Pinpoint the cell where the given text exists, returning its [x, y] midpoint coordinate. 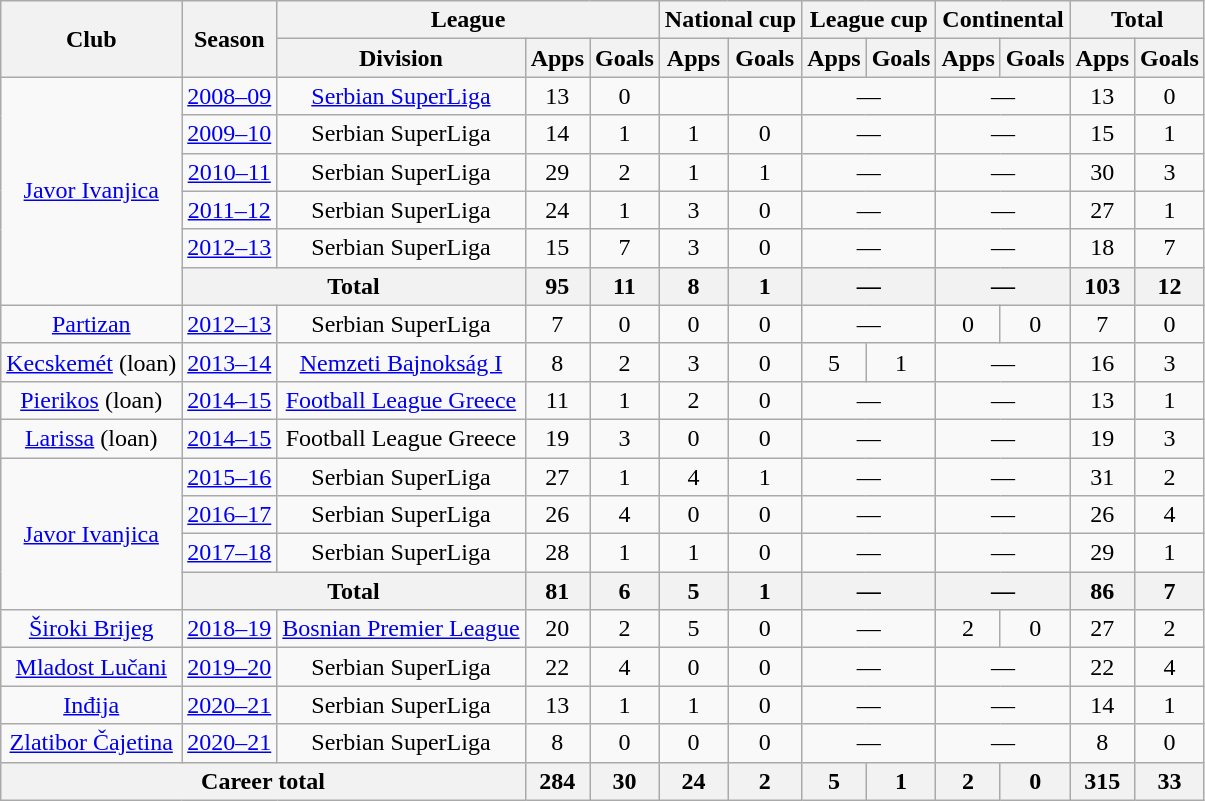
81 [557, 591]
Kecskemét (loan) [92, 362]
33 [1170, 781]
2013–14 [230, 362]
Career total [263, 781]
Zlatibor Čajetina [92, 743]
2016–17 [230, 515]
18 [1102, 248]
League [468, 20]
31 [1102, 477]
Mladost Lučani [92, 667]
Pierikos (loan) [92, 400]
2008–09 [230, 96]
2019–20 [230, 667]
2011–12 [230, 210]
Nemzeti Bajnokság I [401, 362]
Inđija [92, 705]
Season [230, 39]
315 [1102, 781]
6 [625, 591]
Široki Brijeg [92, 629]
284 [557, 781]
28 [557, 553]
2010–11 [230, 172]
National cup [730, 20]
2018–19 [230, 629]
Larissa (loan) [92, 438]
16 [1102, 362]
95 [557, 286]
Partizan [92, 324]
League cup [869, 20]
103 [1102, 286]
2017–18 [230, 553]
20 [557, 629]
Division [401, 58]
2009–10 [230, 134]
Club [92, 39]
Continental [1003, 20]
Bosnian Premier League [401, 629]
86 [1102, 591]
12 [1170, 286]
2015–16 [230, 477]
